Pinpoint the cell where the given text exists, returning its [X, Y] midpoint coordinate. 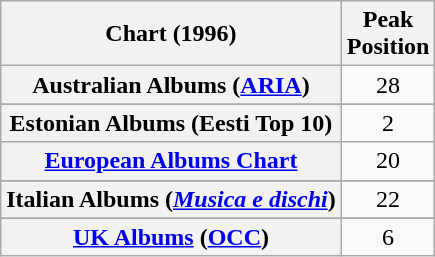
28 [388, 85]
UK Albums (OCC) [171, 237]
20 [388, 161]
6 [388, 237]
Chart (1996) [171, 34]
European Albums Chart [171, 161]
Australian Albums (ARIA) [171, 85]
Italian Albums (Musica e dischi) [171, 199]
Estonian Albums (Eesti Top 10) [171, 123]
PeakPosition [388, 34]
2 [388, 123]
22 [388, 199]
